Search for the cell housing the specified text and yield its [x, y] center coordinate. 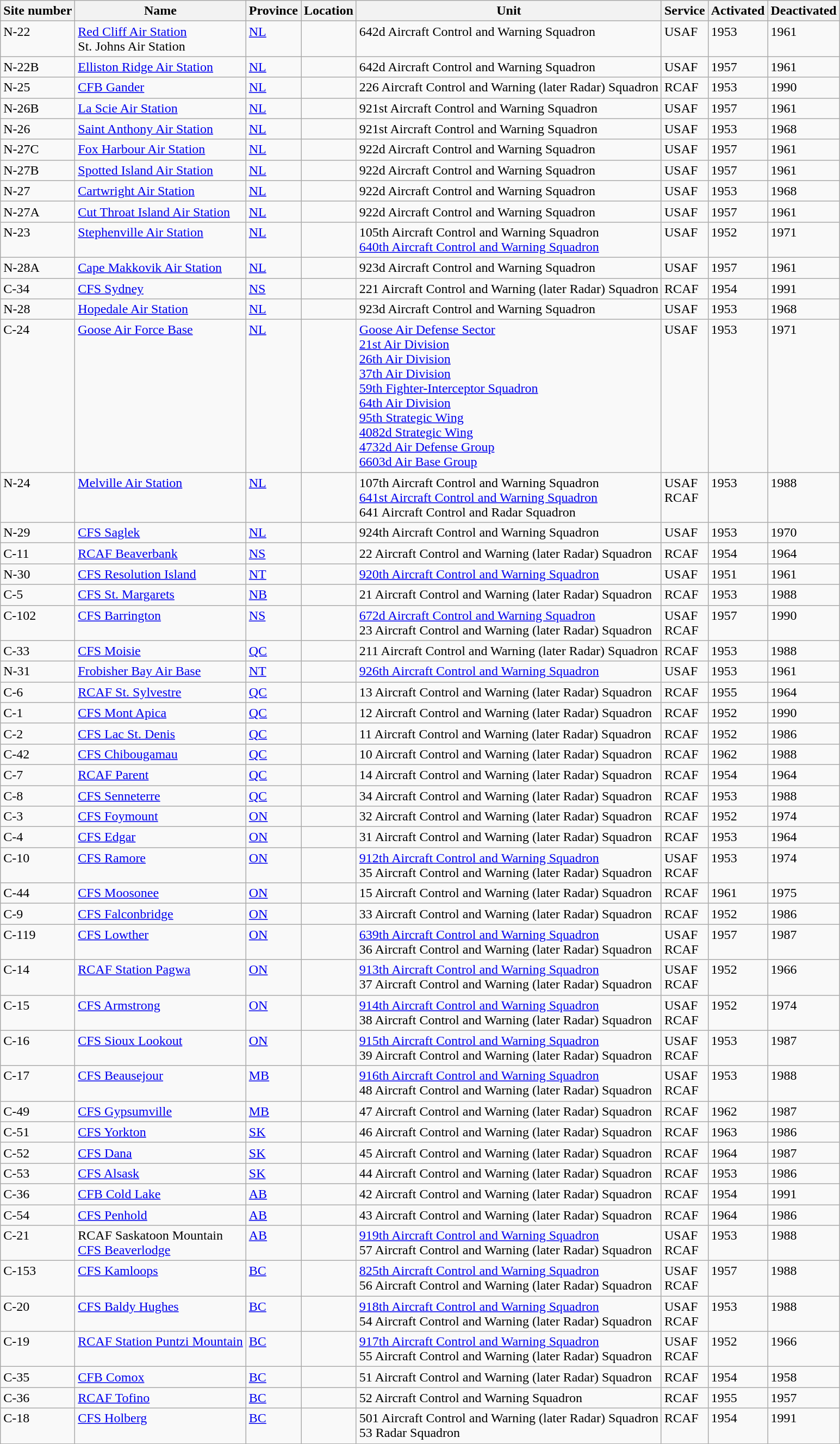
CFS Gypsumville [160, 1111]
Site number [38, 11]
NB [273, 595]
211 Aircraft Control and Warning (later Radar) Squadron [509, 651]
639th Aircraft Control and Warning Squadron36 Aircraft Control and Warning (later Radar) Squadron [509, 942]
N-22B [38, 67]
CFS Alsask [160, 1173]
42 Aircraft Control and Warning (later Radar) Squadron [509, 1194]
CFS Baldy Hughes [160, 1314]
CFS Mont Apica [160, 713]
N-28A [38, 267]
C-3 [38, 817]
C-17 [38, 1083]
N-27 [38, 191]
C-42 [38, 754]
C-102 [38, 623]
C-44 [38, 893]
Activated [738, 11]
RCAF Tofino [160, 1398]
Cartwright Air Station [160, 191]
C-53 [38, 1173]
C-51 [38, 1132]
CFS Falconbridge [160, 914]
46 Aircraft Control and Warning (later Radar) Squadron [509, 1132]
C-49 [38, 1111]
15 Aircraft Control and Warning (later Radar) Squadron [509, 893]
CFS Penhold [160, 1215]
C-34 [38, 289]
919th Aircraft Control and Warning Squadron57 Aircraft Control and Warning (later Radar) Squadron [509, 1243]
La Scie Air Station [160, 108]
501 Aircraft Control and Warning (later Radar) Squadron53 Radar Squadron [509, 1426]
Frobisher Bay Air Base [160, 671]
CFS Moisie [160, 651]
1958 [804, 1377]
107th Aircraft Control and Warning Squadron641st Aircraft Control and Warning Squadron641 Aircraft Control and Radar Squadron [509, 497]
45 Aircraft Control and Warning (later Radar) Squadron [509, 1153]
Deactivated [804, 11]
C-7 [38, 775]
C-4 [38, 837]
CFS Moosonee [160, 893]
Province [273, 11]
RCAF Saskatoon MountainCFS Beaverlodge [160, 1243]
C-153 [38, 1279]
CFS Dana [160, 1153]
RCAF Station Puntzi Mountain [160, 1349]
10 Aircraft Control and Warning (later Radar) Squadron [509, 754]
Elliston Ridge Air Station [160, 67]
Location [329, 11]
34 Aircraft Control and Warning (later Radar) Squadron [509, 795]
N-22 [38, 39]
CFS Sioux Lookout [160, 1048]
N-26 [38, 129]
CFS Kamloops [160, 1279]
CFB Comox [160, 1377]
Cape Makkovik Air Station [160, 267]
RCAF Station Pagwa [160, 978]
C-2 [38, 733]
1975 [804, 893]
CFS Ramore [160, 866]
CFS St. Margarets [160, 595]
CFS Edgar [160, 837]
32 Aircraft Control and Warning (later Radar) Squadron [509, 817]
CFS Sydney [160, 289]
C-33 [38, 651]
918th Aircraft Control and Warning Squadron54 Aircraft Control and Warning (later Radar) Squadron [509, 1314]
52 Aircraft Control and Warning Squadron [509, 1398]
12 Aircraft Control and Warning (later Radar) Squadron [509, 713]
C-9 [38, 914]
917th Aircraft Control and Warning Squadron55 Aircraft Control and Warning (later Radar) Squadron [509, 1349]
912th Aircraft Control and Warning Squadron35 Aircraft Control and Warning (later Radar) Squadron [509, 866]
C-15 [38, 1012]
14 Aircraft Control and Warning (later Radar) Squadron [509, 775]
672d Aircraft Control and Warning Squadron23 Aircraft Control and Warning (later Radar) Squadron [509, 623]
C-11 [38, 553]
33 Aircraft Control and Warning (later Radar) Squadron [509, 914]
13 Aircraft Control and Warning (later Radar) Squadron [509, 692]
C-10 [38, 866]
913th Aircraft Control and Warning Squadron37 Aircraft Control and Warning (later Radar) Squadron [509, 978]
N-29 [38, 533]
51 Aircraft Control and Warning (later Radar) Squadron [509, 1377]
CFS Lowther [160, 942]
926th Aircraft Control and Warning Squadron [509, 671]
C-5 [38, 595]
N-23 [38, 239]
916th Aircraft Control and Warning Squadron48 Aircraft Control and Warning (later Radar) Squadron [509, 1083]
Goose Air Force Base [160, 396]
N-24 [38, 497]
CFS Yorkton [160, 1132]
1970 [804, 533]
RCAF Parent [160, 775]
CFS Saglek [160, 533]
CFS Armstrong [160, 1012]
CFS Foymount [160, 817]
C-21 [38, 1243]
Saint Anthony Air Station [160, 129]
CFS Lac St. Denis [160, 733]
43 Aircraft Control and Warning (later Radar) Squadron [509, 1215]
21 Aircraft Control and Warning (later Radar) Squadron [509, 595]
N-26B [38, 108]
Stephenville Air Station [160, 239]
CFB Cold Lake [160, 1194]
CFS Holberg [160, 1426]
105th Aircraft Control and Warning Squadron640th Aircraft Control and Warning Squadron [509, 239]
C-6 [38, 692]
C-1 [38, 713]
CFS Chibougamau [160, 754]
N-27A [38, 211]
31 Aircraft Control and Warning (later Radar) Squadron [509, 837]
1963 [738, 1132]
226 Aircraft Control and Warning (later Radar) Squadron [509, 88]
Hopedale Air Station [160, 309]
Name [160, 11]
CFS Beausejour [160, 1083]
C-54 [38, 1215]
Unit [509, 11]
920th Aircraft Control and Warning Squadron [509, 574]
47 Aircraft Control and Warning (later Radar) Squadron [509, 1111]
RCAF St. Sylvestre [160, 692]
Service [685, 11]
CFS Resolution Island [160, 574]
C-16 [38, 1048]
Fox Harbour Air Station [160, 150]
1951 [738, 574]
N-25 [38, 88]
C-119 [38, 942]
N-30 [38, 574]
N-28 [38, 309]
914th Aircraft Control and Warning Squadron38 Aircraft Control and Warning (later Radar) Squadron [509, 1012]
Spotted Island Air Station [160, 170]
Red Cliff Air StationSt. Johns Air Station [160, 39]
C-35 [38, 1377]
CFS Barrington [160, 623]
221 Aircraft Control and Warning (later Radar) Squadron [509, 289]
RCAF Beaverbank [160, 553]
44 Aircraft Control and Warning (later Radar) Squadron [509, 1173]
N-27B [38, 170]
Cut Throat Island Air Station [160, 211]
CFB Gander [160, 88]
C-14 [38, 978]
22 Aircraft Control and Warning (later Radar) Squadron [509, 553]
C-18 [38, 1426]
C-8 [38, 795]
924th Aircraft Control and Warning Squadron [509, 533]
Melville Air Station [160, 497]
CFS Senneterre [160, 795]
11 Aircraft Control and Warning (later Radar) Squadron [509, 733]
N-27C [38, 150]
C-24 [38, 396]
N-31 [38, 671]
825th Aircraft Control and Warning Squadron56 Aircraft Control and Warning (later Radar) Squadron [509, 1279]
C-20 [38, 1314]
C-52 [38, 1153]
C-19 [38, 1349]
915th Aircraft Control and Warning Squadron39 Aircraft Control and Warning (later Radar) Squadron [509, 1048]
